Output the [x, y] coordinate of the center of the cell containing the given text.  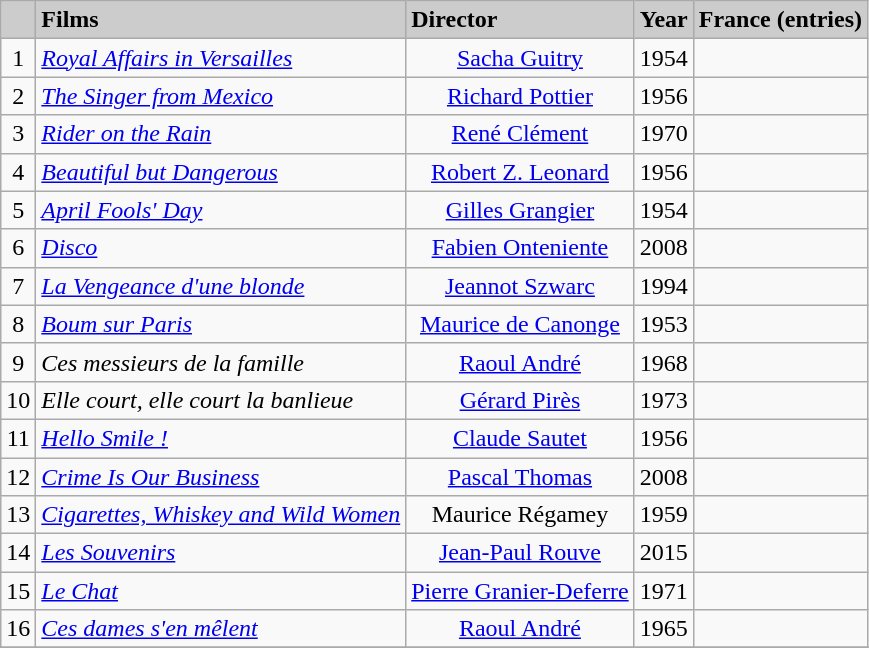
Hello Smile ! [221, 438]
Jeannot Szwarc [520, 286]
Claude Sautet [520, 438]
Les Souvenirs [221, 553]
16 [18, 629]
Ces dames s'en mêlent [221, 629]
Crime Is Our Business [221, 477]
1959 [664, 515]
Jean-Paul Rouve [520, 553]
5 [18, 210]
Films [221, 20]
Le Chat [221, 591]
Maurice Régamey [520, 515]
Gérard Pirès [520, 400]
Beautiful but Dangerous [221, 172]
3 [18, 134]
Fabien Onteniente [520, 248]
8 [18, 324]
Pascal Thomas [520, 477]
April Fools' Day [221, 210]
6 [18, 248]
2015 [664, 553]
Boum sur Paris [221, 324]
Disco [221, 248]
Director [520, 20]
1994 [664, 286]
Pierre Granier-Deferre [520, 591]
Sacha Guitry [520, 58]
13 [18, 515]
Ces messieurs de la famille [221, 362]
La Vengeance d'une blonde [221, 286]
Rider on the Rain [221, 134]
The Singer from Mexico [221, 96]
France (entries) [780, 20]
René Clément [520, 134]
1965 [664, 629]
1953 [664, 324]
2 [18, 96]
Elle court, elle court la banlieue [221, 400]
Robert Z. Leonard [520, 172]
1973 [664, 400]
12 [18, 477]
1 [18, 58]
Gilles Grangier [520, 210]
10 [18, 400]
Royal Affairs in Versailles [221, 58]
Cigarettes, Whiskey and Wild Women [221, 515]
9 [18, 362]
Maurice de Canonge [520, 324]
14 [18, 553]
1971 [664, 591]
4 [18, 172]
11 [18, 438]
1968 [664, 362]
1970 [664, 134]
Year [664, 20]
Richard Pottier [520, 96]
15 [18, 591]
7 [18, 286]
